Provide the [x, y] coordinate of the cell's center where the given text is located.  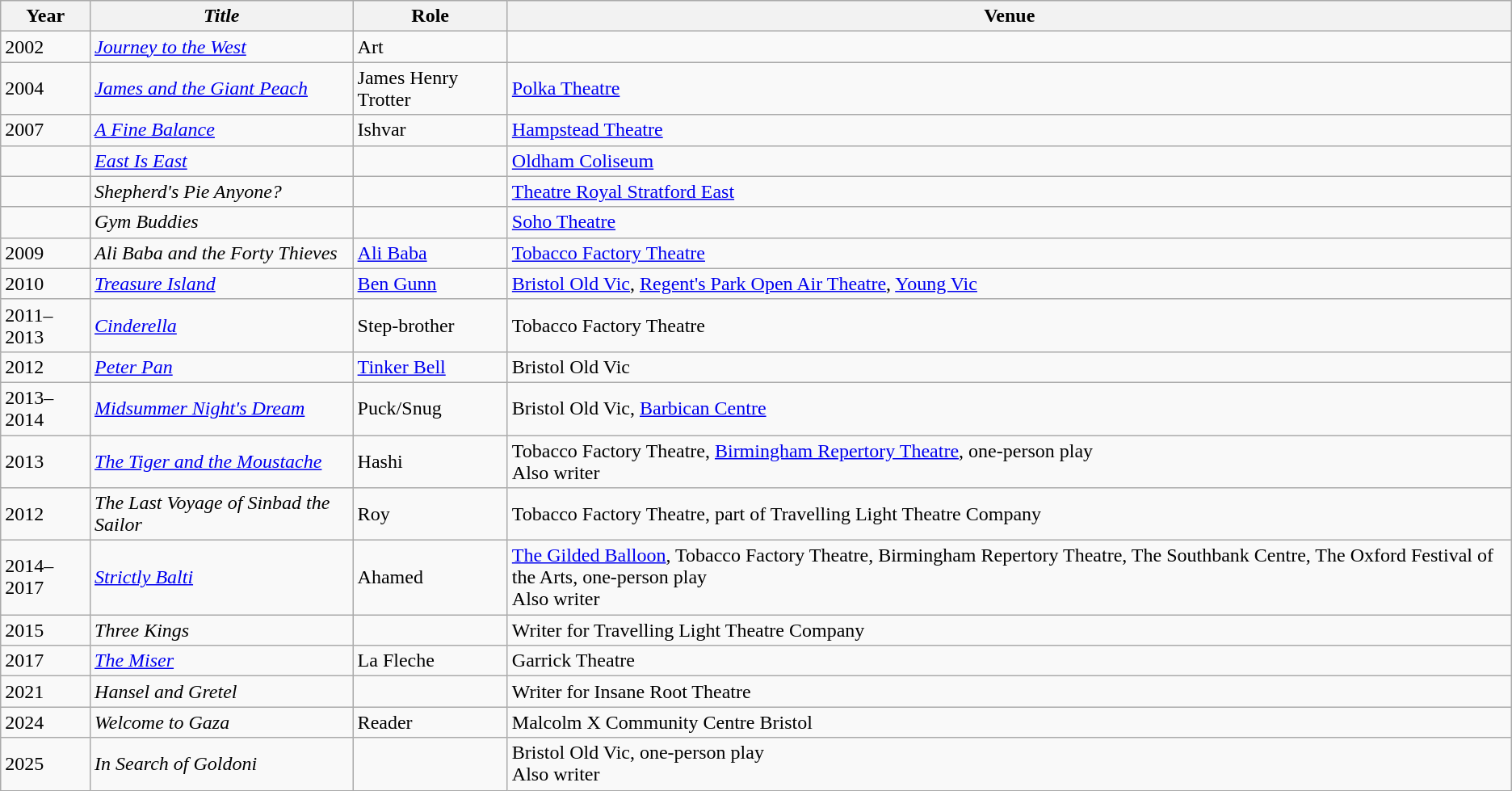
Tobacco Factory Theatre, part of Travelling Light Theatre Company [1010, 514]
2013–2014 [45, 409]
2013 [45, 461]
Ben Gunn [430, 284]
Bristol Old Vic, Barbican Centre [1010, 409]
Ahamed [430, 578]
2010 [45, 284]
Role [430, 16]
Soho Theatre [1010, 222]
Tobacco Factory Theatre, Birmingham Repertory Theatre, one-person playAlso writer [1010, 461]
The Miser [222, 661]
2024 [45, 722]
Year [45, 16]
Ali Baba [430, 253]
Welcome to Gaza [222, 722]
2009 [45, 253]
The Tiger and the Moustache [222, 461]
Puck/Snug [430, 409]
James and the Giant Peach [222, 89]
Step-brother [430, 325]
2025 [45, 764]
2007 [45, 130]
Cinderella [222, 325]
Gym Buddies [222, 222]
Malcolm X Community Centre Bristol [1010, 722]
Bristol Old Vic, Regent's Park Open Air Theatre, Young Vic [1010, 284]
Reader [430, 722]
Hashi [430, 461]
Midsummer Night's Dream [222, 409]
2011–2013 [45, 325]
Strictly Balti [222, 578]
Oldham Coliseum [1010, 161]
Theatre Royal Stratford East [1010, 191]
2015 [45, 630]
The Last Voyage of Sinbad the Sailor [222, 514]
Hampstead Theatre [1010, 130]
2021 [45, 692]
Journey to the West [222, 47]
Three Kings [222, 630]
Ali Baba and the Forty Thieves [222, 253]
East Is East [222, 161]
Shepherd's Pie Anyone? [222, 191]
A Fine Balance [222, 130]
2017 [45, 661]
Venue [1010, 16]
Hansel and Gretel [222, 692]
Art [430, 47]
Roy [430, 514]
Bristol Old Vic [1010, 367]
Garrick Theatre [1010, 661]
Tinker Bell [430, 367]
Writer for Travelling Light Theatre Company [1010, 630]
Bristol Old Vic, one-person playAlso writer [1010, 764]
Peter Pan [222, 367]
2004 [45, 89]
Title [222, 16]
James Henry Trotter [430, 89]
Writer for Insane Root Theatre [1010, 692]
La Fleche [430, 661]
Ishvar [430, 130]
2002 [45, 47]
In Search of Goldoni [222, 764]
Polka Theatre [1010, 89]
Treasure Island [222, 284]
2014–2017 [45, 578]
